Determine the [x, y] coordinate at the center of the cell enclosing the given text.  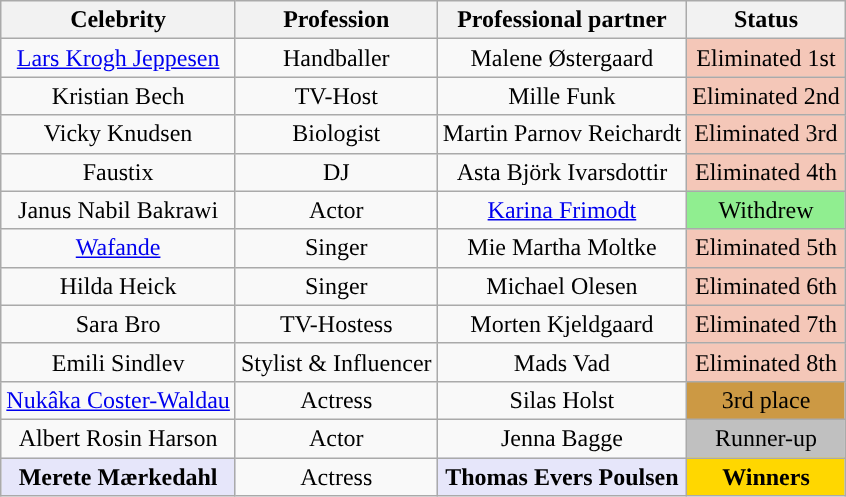
Mie Martha Moltke [562, 248]
Profession [336, 20]
Karina Frimodt [562, 210]
Kristian Bech [118, 96]
Runner-up [766, 438]
Merete Mærkedahl [118, 477]
Thomas Evers Poulsen [562, 477]
Eliminated 2nd [766, 96]
Wafande [118, 248]
Mads Vad [562, 362]
Professional partner [562, 20]
Malene Østergaard [562, 58]
Nukâka Coster-Waldau [118, 400]
Stylist & Influencer [336, 362]
Sara Bro [118, 324]
3rd place [766, 400]
Mille Funk [562, 96]
Albert Rosin Harson [118, 438]
Eliminated 3rd [766, 134]
Faustix [118, 172]
DJ [336, 172]
Hilda Heick [118, 286]
Janus Nabil Bakrawi [118, 210]
Eliminated 5th [766, 248]
Biologist [336, 134]
Morten Kjeldgaard [562, 324]
Jenna Bagge [562, 438]
Silas Holst [562, 400]
Celebrity [118, 20]
Michael Olesen [562, 286]
Eliminated 4th [766, 172]
Emili Sindlev [118, 362]
Status [766, 20]
Eliminated 1st [766, 58]
Lars Krogh Jeppesen [118, 58]
Withdrew [766, 210]
Handballer [336, 58]
Eliminated 7th [766, 324]
Eliminated 6th [766, 286]
Asta Björk Ivarsdottir [562, 172]
TV-Host [336, 96]
Vicky Knudsen [118, 134]
TV-Hostess [336, 324]
Martin Parnov Reichardt [562, 134]
Eliminated 8th [766, 362]
Winners [766, 477]
